Locate the cell with the specified text and output its (X, Y) center coordinate. 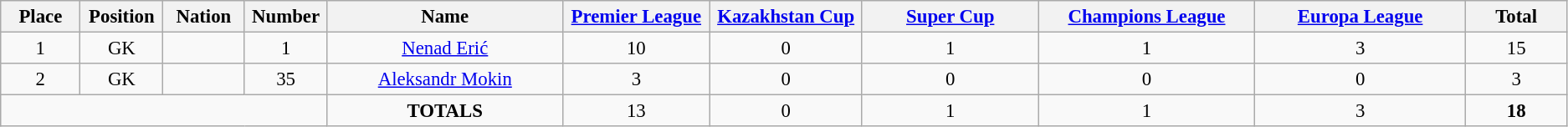
15 (1516, 48)
Number (286, 17)
18 (1516, 111)
Nenad Erić (445, 48)
Aleksandr Mokin (445, 79)
Name (445, 17)
Place (40, 17)
35 (286, 79)
13 (636, 111)
Kazakhstan Cup (786, 17)
Super Cup (951, 17)
Europa League (1360, 17)
Nation (204, 17)
Position (122, 17)
Premier League (636, 17)
TOTALS (445, 111)
10 (636, 48)
Total (1516, 17)
Champions League (1147, 17)
2 (40, 79)
